For the text-containing cell, return its midpoint in [X, Y] coordinate format. 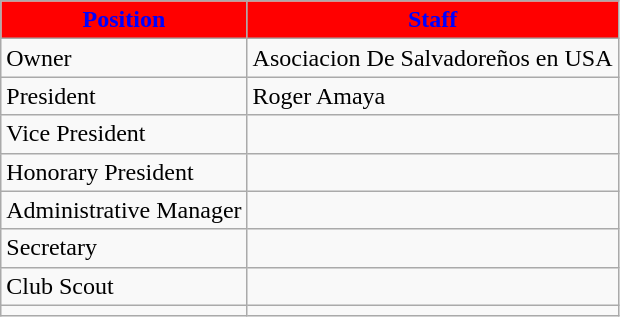
Staff [432, 20]
Secretary [124, 248]
Asociacion De Salvadoreños en USA [432, 58]
Club Scout [124, 286]
Honorary President [124, 172]
Position [124, 20]
Administrative Manager [124, 210]
President [124, 96]
Roger Amaya [432, 96]
Owner [124, 58]
Vice President [124, 134]
